For the text-containing cell, return its midpoint in (X, Y) coordinate format. 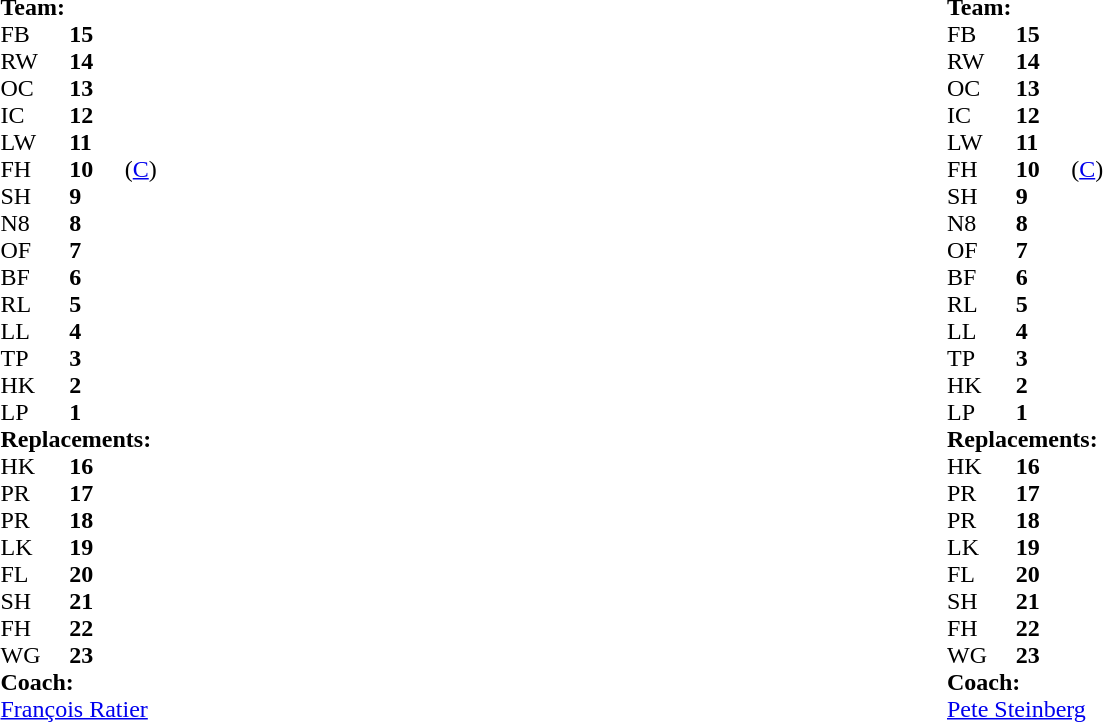
Replacements: (470, 440)
(C) (329, 170)
Coach: (470, 682)
